Locate the cell with the specified text and output its (X, Y) center coordinate. 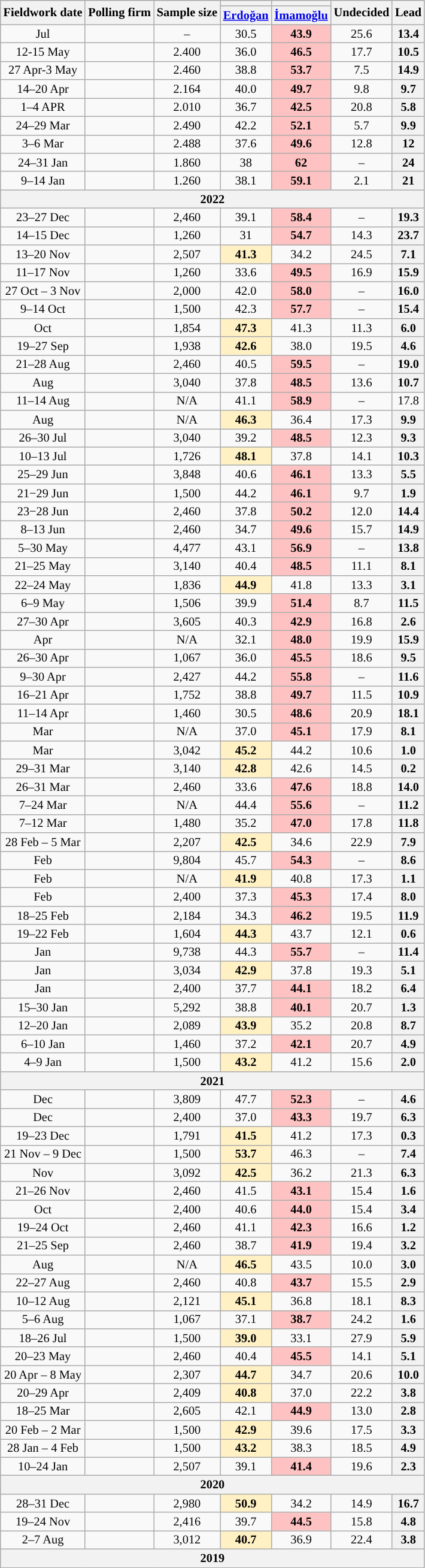
22.4 (362, 1540)
11.9 (408, 916)
26–30 Jul (43, 437)
4,477 (187, 548)
9,804 (187, 860)
21 (408, 181)
59.5 (300, 364)
2,184 (187, 916)
5–30 May (43, 548)
8–13 Jun (43, 530)
16.7 (408, 1503)
36.2 (300, 1172)
21–28 Aug (43, 364)
48.6 (300, 713)
1.1 (408, 878)
55.8 (300, 677)
1.0 (408, 750)
12 (408, 144)
10.6 (362, 750)
20 Apr – 8 May (43, 1374)
16.6 (362, 1227)
2.490 (187, 126)
29–31 Mar (43, 768)
11–14 Aug (43, 401)
Lead (408, 12)
17.7 (362, 52)
1,836 (187, 585)
16.8 (362, 622)
6.4 (408, 989)
40.3 (246, 622)
2022 (212, 199)
2.400 (187, 52)
57.7 (300, 309)
15.7 (362, 530)
39.2 (246, 437)
2.164 (187, 89)
11.1 (362, 567)
13.6 (362, 382)
26–31 Mar (43, 787)
48.0 (300, 640)
2.1 (362, 181)
20.9 (362, 713)
Polling firm (119, 12)
25–29 Jun (43, 475)
17.5 (362, 1430)
8.0 (408, 898)
2019 (212, 1558)
12-15 May (43, 52)
49.5 (300, 272)
27 Apr-3 May (43, 71)
28 Jan – 4 Feb (43, 1448)
10–24 Jan (43, 1467)
23.7 (408, 236)
36.7 (246, 107)
1.3 (408, 1007)
33.1 (300, 1337)
3,012 (187, 1540)
44.4 (246, 805)
2021 (212, 1081)
İmamoğlu (300, 16)
1,604 (187, 933)
2020 (212, 1485)
2.488 (187, 144)
58.9 (300, 401)
2,427 (187, 677)
38 (246, 162)
9.5 (408, 658)
9.3 (408, 437)
36.9 (300, 1540)
22–27 Aug (43, 1282)
1,726 (187, 457)
5.7 (362, 126)
21 Nov – 9 Dec (43, 1154)
4–9 Jan (43, 1062)
46.2 (300, 916)
9–14 Jan (43, 181)
38.0 (300, 346)
40.1 (300, 1007)
17.4 (362, 898)
18–26 Jul (43, 1337)
3.0 (408, 1264)
19.4 (362, 1246)
3,605 (187, 622)
9–14 Oct (43, 309)
55.6 (300, 805)
6.0 (408, 327)
2,409 (187, 1392)
1,854 (187, 327)
19.7 (362, 1117)
50.2 (300, 512)
7.9 (408, 842)
7.5 (362, 71)
11–17 Nov (43, 272)
16–21 Apr (43, 695)
1.9 (408, 493)
40.0 (246, 89)
54.3 (300, 860)
42.2 (246, 126)
18.2 (362, 989)
47.7 (246, 1099)
3,092 (187, 1172)
3–6 Mar (43, 144)
2,089 (187, 1026)
44.5 (300, 1522)
48.1 (246, 457)
43.5 (300, 1264)
14–20 Apr (43, 89)
3.2 (408, 1246)
15.5 (362, 1282)
2–7 Aug (43, 1540)
56.9 (300, 548)
0.2 (408, 768)
47.6 (300, 787)
41.4 (300, 1467)
31 (246, 236)
10–12 Aug (43, 1301)
13–20 Nov (43, 254)
45.2 (246, 750)
3,042 (187, 750)
3,809 (187, 1099)
2.8 (408, 1412)
2,605 (187, 1412)
6–9 May (43, 603)
39.6 (300, 1430)
32.1 (246, 640)
2.0 (408, 1062)
42.8 (246, 768)
14–15 Dec (43, 236)
19–22 Feb (43, 933)
34.3 (246, 916)
3.4 (408, 1209)
20–29 Apr (43, 1392)
47.0 (300, 823)
1–4 APR (43, 107)
19–24 Oct (43, 1227)
7–24 Mar (43, 805)
11.8 (408, 823)
22–24 May (43, 585)
20.6 (362, 1374)
40.7 (246, 1540)
Erdoğan (246, 16)
62 (300, 162)
1,480 (187, 823)
2,000 (187, 291)
52.1 (300, 126)
1.860 (187, 162)
12.8 (362, 144)
2.6 (408, 622)
44.1 (300, 989)
24–29 Mar (43, 126)
11–14 Apr (43, 713)
21.3 (362, 1172)
10.9 (408, 695)
1.2 (408, 1227)
13.8 (408, 548)
19.0 (408, 364)
19.9 (362, 640)
38.1 (246, 181)
44.7 (246, 1374)
37.2 (246, 1044)
22.9 (362, 842)
27–30 Apr (43, 622)
59.1 (300, 181)
6–10 Jan (43, 1044)
25.6 (362, 34)
3,034 (187, 971)
39.9 (246, 603)
58.4 (300, 217)
24–31 Jan (43, 162)
4.8 (408, 1522)
18–25 Mar (43, 1412)
5.9 (408, 1337)
27.9 (362, 1337)
Undecided (362, 12)
18–25 Feb (43, 916)
36.8 (300, 1301)
5–6 Aug (43, 1319)
26–30 Apr (43, 658)
9.8 (362, 89)
Nov (43, 1172)
3,848 (187, 475)
28–31 Dec (43, 1503)
Apr (43, 640)
1,752 (187, 695)
1.260 (187, 181)
10.5 (408, 52)
Sample size (187, 12)
21–25 Sep (43, 1246)
54.7 (300, 236)
27 Oct – 3 Nov (43, 291)
34.6 (300, 842)
2.3 (408, 1467)
28 Feb – 5 Mar (43, 842)
2.010 (187, 107)
2,416 (187, 1522)
21–25 May (43, 567)
3.1 (408, 585)
9–30 Apr (43, 677)
Jul (43, 34)
58.0 (300, 291)
11.2 (408, 805)
45.3 (300, 898)
15.8 (362, 1522)
5.8 (408, 107)
41.8 (300, 585)
37.1 (246, 1319)
43.3 (300, 1117)
20 Feb – 2 Mar (43, 1430)
39.7 (246, 1522)
2.9 (408, 1282)
2.460 (187, 71)
5.5 (408, 475)
2,207 (187, 842)
12.1 (362, 933)
19.6 (362, 1467)
19–24 Nov (43, 1522)
10–13 Jul (43, 457)
12.3 (362, 437)
24.5 (362, 254)
17.9 (362, 732)
19–27 Sep (43, 346)
44.0 (300, 1209)
23–27 Dec (43, 217)
2,980 (187, 1503)
18.5 (362, 1448)
7–12 Mar (43, 823)
12.0 (362, 512)
52.3 (300, 1099)
19–23 Dec (43, 1136)
5,292 (187, 1007)
7.4 (408, 1154)
10.3 (408, 457)
11.3 (362, 327)
2,307 (187, 1374)
9,738 (187, 951)
24 (408, 162)
36.4 (300, 419)
1,506 (187, 603)
8.3 (408, 1301)
7.1 (408, 254)
1,791 (187, 1136)
16.9 (362, 272)
22.2 (362, 1392)
11.6 (408, 677)
1,938 (187, 346)
24.2 (362, 1319)
8.6 (408, 860)
21−29 Jun (43, 493)
55.7 (300, 951)
Fieldwork date (43, 12)
50.9 (246, 1503)
37.3 (246, 898)
0.3 (408, 1136)
37.6 (246, 144)
47.3 (246, 327)
14.4 (408, 512)
51.4 (300, 603)
37.7 (246, 989)
21–26 Nov (43, 1191)
16.0 (408, 291)
3.3 (408, 1430)
10.7 (408, 382)
20–23 May (43, 1356)
13.4 (408, 34)
15.6 (362, 1062)
15–30 Jan (43, 1007)
14.5 (362, 768)
18.6 (362, 658)
14.0 (408, 787)
40.5 (246, 364)
12–20 Jan (43, 1026)
0.6 (408, 933)
2,121 (187, 1301)
45.7 (246, 860)
14.3 (362, 236)
38.3 (300, 1448)
18.8 (362, 787)
42.0 (246, 291)
11.4 (408, 951)
39.0 (246, 1337)
23−28 Jun (43, 512)
13.0 (362, 1412)
